Pinpoint the cell where the given text exists, returning its (x, y) midpoint coordinate. 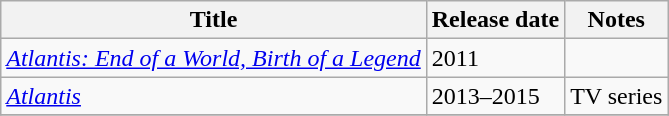
Atlantis (214, 96)
Atlantis: End of a World, Birth of a Legend (214, 58)
2013–2015 (495, 96)
Notes (616, 20)
Title (214, 20)
Release date (495, 20)
2011 (495, 58)
TV series (616, 96)
